Output the [x, y] coordinate of the center of the cell containing the given text.  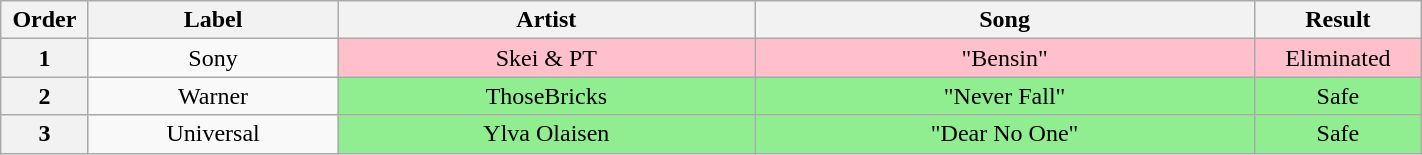
Order [44, 20]
Song [1005, 20]
Eliminated [1338, 58]
Universal [213, 134]
Result [1338, 20]
"Bensin" [1005, 58]
Artist [546, 20]
Label [213, 20]
Skei & PT [546, 58]
2 [44, 96]
Sony [213, 58]
Warner [213, 96]
"Never Fall" [1005, 96]
3 [44, 134]
"Dear No One" [1005, 134]
ThoseBricks [546, 96]
Ylva Olaisen [546, 134]
1 [44, 58]
